Identify which cell holds the provided text, then report its [x, y] central coordinate. 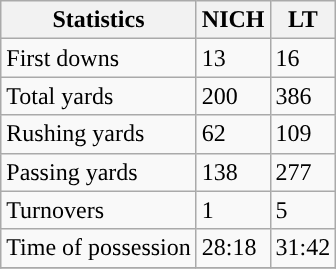
16 [303, 58]
Passing yards [99, 172]
First downs [99, 58]
200 [233, 96]
Turnovers [99, 210]
13 [233, 58]
Total yards [99, 96]
Rushing yards [99, 134]
31:42 [303, 248]
LT [303, 20]
Time of possession [99, 248]
109 [303, 134]
NICH [233, 20]
386 [303, 96]
277 [303, 172]
62 [233, 134]
138 [233, 172]
5 [303, 210]
Statistics [99, 20]
28:18 [233, 248]
1 [233, 210]
